Return (x, y) of the center of cell containing provided text 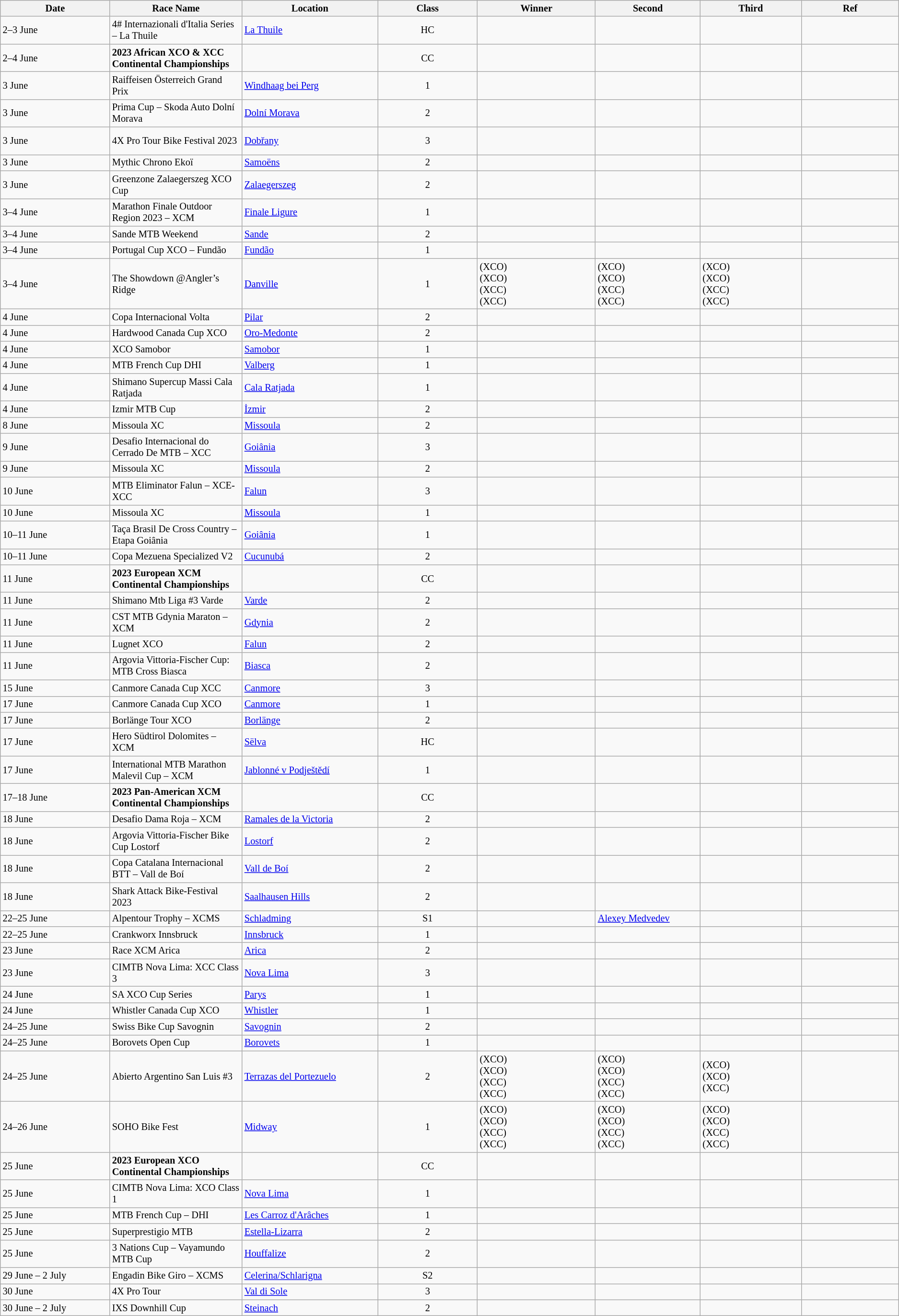
SA XCO Cup Series (176, 994)
Borlänge (310, 720)
Borlänge Tour XCO (176, 720)
Fundão (310, 250)
The Showdown @Angler’s Ridge (176, 284)
Varde (310, 600)
Samobor (310, 349)
Izmir MTB Cup (176, 409)
Whistler Canada Cup XCO (176, 1011)
4X Pro Tour Bike Festival 2023 (176, 141)
Borovets (310, 1043)
Canmore Canada Cup XCO (176, 704)
Shark Attack Bike-Festival 2023 (176, 897)
International MTB Marathon Malevil Cup – XCM (176, 770)
Shimano Supercup Massi Cala Ratjada (176, 387)
CST MTB Gdynia Maraton – XCM (176, 622)
Third (751, 8)
Desafio Dama Roja – XCM (176, 819)
30 June – 2 July (55, 1308)
Hero Südtirol Dolomites – XCM (176, 742)
Winner (537, 8)
Greenzone Zalaegerszeg XCO Cup (176, 185)
Crankworx Innsbruck (176, 934)
S2 (428, 1275)
Gdynia (310, 622)
Finale Ligure (310, 212)
CIMTB Nova Lima: XCC Class 3 (176, 973)
Hardwood Canada Cup XCO (176, 333)
Swiss Bike Cup Savognin (176, 1027)
Jablonné v Podještědí (310, 770)
Parys (310, 994)
2–4 June (55, 58)
Dobřany (310, 141)
Copa Mezuena Specialized V2 (176, 557)
Marathon Finale Outdoor Region 2023 – XCM (176, 212)
Sëlva (310, 742)
Pilar (310, 317)
Sande (310, 234)
Ref (850, 8)
Second (648, 8)
MTB French Cup DHI (176, 365)
Borovets Open Cup (176, 1043)
2–3 June (55, 30)
Zalaegerszeg (310, 185)
Innsbruck (310, 934)
Raiffeisen Österreich Grand Prix (176, 85)
24–26 June (55, 1127)
Windhaag bei Perg (310, 85)
Lugnet XCO (176, 644)
Valberg (310, 365)
2023 African XCO & XCC Continental Championships (176, 58)
Engadin Bike Giro – XCMS (176, 1275)
Oro-Medonte (310, 333)
17–18 June (55, 797)
Canmore Canada Cup XCC (176, 688)
Alpentour Trophy – XCMS (176, 919)
Date (55, 8)
Portugal Cup XCO – Fundão (176, 250)
Superprestigio MTB (176, 1232)
Celerina/Schlarigna (310, 1275)
Dolní Morava (310, 113)
Les Carroz d'Arâches (310, 1215)
Houffalize (310, 1254)
Alexey Medvedev (648, 919)
Argovia Vittoria-Fischer Cup: MTB Cross Biasca (176, 666)
Arica (310, 951)
Class (428, 8)
Sande MTB Weekend (176, 234)
XCO Samobor (176, 349)
15 June (55, 688)
Desafio Internacional do Cerrado De MTB – XCC (176, 447)
4X Pro Tour (176, 1292)
Terrazas del Portezuelo (310, 1076)
Copa Catalana Internacional BTT – Vall de Boí (176, 869)
Abierto Argentino San Luis #3 (176, 1076)
Copa Internacional Volta (176, 317)
Prima Cup – Skoda Auto Dolní Morava (176, 113)
Race Name (176, 8)
IXS Downhill Cup (176, 1308)
Race XCM Arica (176, 951)
Savognin (310, 1027)
2023 European XCO Continental Championships (176, 1166)
MTB French Cup – DHI (176, 1215)
Samoëns (310, 163)
Val di Sole (310, 1292)
Danville (310, 284)
Ramales de la Victoria (310, 819)
S1 (428, 919)
Biasca (310, 666)
Cucunubá (310, 557)
Saalhausen Hills (310, 897)
Argovia Vittoria-Fischer Bike Cup Lostorf (176, 841)
MTB Eliminator Falun – XCE-XCC (176, 491)
2023 European XCM Continental Championships (176, 579)
30 June (55, 1292)
3 Nations Cup – Vayamundo MTB Cup (176, 1254)
Steinach (310, 1308)
Whistler (310, 1011)
29 June – 2 July (55, 1275)
(XCO) (XCO) (XCC) (751, 1076)
SOHO Bike Fest (176, 1127)
Lostorf (310, 841)
Shimano Mtb Liga #3 Varde (176, 600)
Schladming (310, 919)
Taça Brasil De Cross Country – Etapa Goiânia (176, 535)
Midway (310, 1127)
8 June (55, 425)
Location (310, 8)
Estella-Lizarra (310, 1232)
La Thuile (310, 30)
2023 Pan-American XCM Continental Championships (176, 797)
4# Internazionali d'Italia Series – La Thuile (176, 30)
Vall de Boí (310, 869)
CIMTB Nova Lima: XCO Class 1 (176, 1194)
İzmir (310, 409)
Mythic Chrono Ekoï (176, 163)
Cala Ratjada (310, 387)
